Scan for the cell matching the given text and deliver its (x, y) coordinate at center. 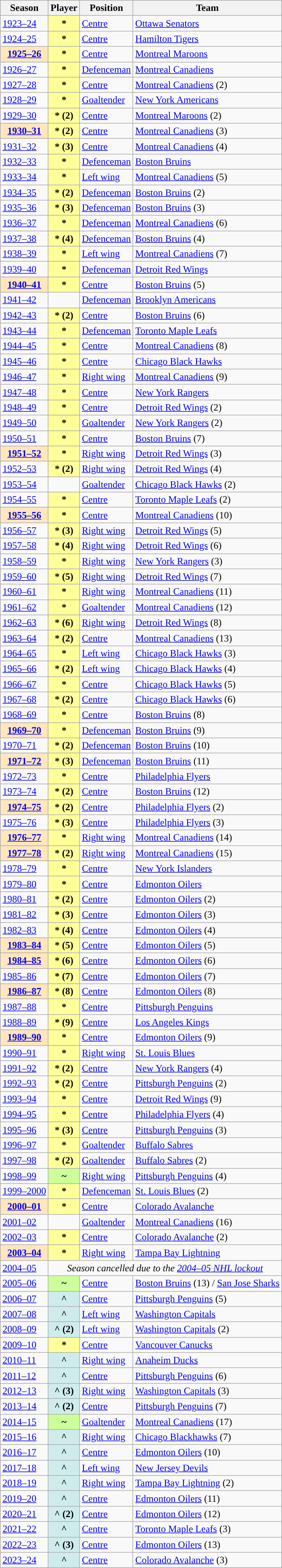
1991–92 (24, 1068)
Edmonton Oilers (10) (207, 1453)
1965–66 (24, 669)
Season cancelled due to the 2004–05 NHL lockout (165, 1268)
Vancouver Canucks (207, 1345)
Edmonton Oilers (207, 884)
Boston Bruins (7) (207, 438)
Montreal Canadiens (5) (207, 177)
Montreal Canadiens (3) (207, 131)
2015–16 (24, 1437)
1968–69 (24, 715)
1955–56 (24, 515)
Boston Bruins (3) (207, 208)
1945–46 (24, 361)
1953–54 (24, 484)
Chicago Black Hawks (5) (207, 684)
Buffalo Sabres (207, 1145)
Edmonton Oilers (13) (207, 1545)
1962–63 (24, 623)
Detroit Red Wings (4) (207, 469)
1960–61 (24, 592)
Boston Bruins (8) (207, 715)
Montreal Maroons (2) (207, 115)
Pittsburgh Penguins (3) (207, 1130)
2012–13 (24, 1391)
1932–33 (24, 161)
1928–29 (24, 100)
Washington Capitals (3) (207, 1391)
Season (24, 8)
* (9) (64, 1022)
2005–06 (24, 1283)
Boston Bruins (11) (207, 761)
1936–37 (24, 223)
1999–2000 (24, 1191)
Pittsburgh Penguins (2) (207, 1084)
1939–40 (24, 269)
1959–60 (24, 576)
1971–72 (24, 761)
1975–76 (24, 822)
1941–42 (24, 300)
2010–11 (24, 1360)
New York Rangers (4) (207, 1068)
2008–09 (24, 1329)
2001–02 (24, 1222)
1967–68 (24, 700)
Tampa Bay Lightning (207, 1253)
Edmonton Oilers (7) (207, 976)
2011–12 (24, 1375)
Philadelphia Flyers (3) (207, 822)
Player (64, 8)
Pittsburgh Penguins (7) (207, 1406)
1954–55 (24, 500)
Colorado Avalanche (207, 1207)
1997–98 (24, 1160)
1929–30 (24, 115)
1961–62 (24, 607)
Philadelphia Flyers (4) (207, 1114)
Chicago Black Hawks (207, 361)
Edmonton Oilers (3) (207, 914)
1949–50 (24, 423)
Edmonton Oilers (4) (207, 930)
Chicago Black Hawks (2) (207, 484)
Edmonton Oilers (6) (207, 961)
1981–82 (24, 914)
Philadelphia Flyers (207, 776)
Detroit Red Wings (6) (207, 546)
Colorado Avalanche (2) (207, 1237)
Montreal Canadiens (10) (207, 515)
1927–28 (24, 85)
2003–04 (24, 1253)
Boston Bruins (12) (207, 792)
Pittsburgh Penguins (4) (207, 1176)
1934–35 (24, 193)
1957–58 (24, 546)
1966–67 (24, 684)
New York Rangers (2) (207, 423)
1963–64 (24, 638)
1958–59 (24, 561)
Chicago Blackhawks (7) (207, 1437)
Montreal Canadiens (13) (207, 638)
2023–24 (24, 1560)
1989–90 (24, 1038)
Detroit Red Wings (8) (207, 623)
St. Louis Blues (207, 1053)
Toronto Maple Leafs (2) (207, 500)
Detroit Red Wings (9) (207, 1099)
Pittsburgh Penguins (207, 1007)
1924–25 (24, 39)
1931–32 (24, 146)
1996–97 (24, 1145)
Detroit Red Wings (2) (207, 407)
2017–18 (24, 1468)
1944–45 (24, 346)
1933–34 (24, 177)
1937–38 (24, 239)
Montreal Maroons (207, 54)
1986–87 (24, 992)
Montreal Canadiens (6) (207, 223)
Montreal Canadiens (4) (207, 146)
Montreal Canadiens (9) (207, 377)
Montreal Canadiens (8) (207, 346)
1935–36 (24, 208)
2019–20 (24, 1499)
1947–48 (24, 392)
Montreal Canadiens (7) (207, 254)
Brooklyn Americans (207, 300)
Montreal Canadiens (16) (207, 1222)
2006–07 (24, 1299)
1938–39 (24, 254)
2021–22 (24, 1529)
New Jersey Devils (207, 1468)
Ottawa Senators (207, 23)
Boston Bruins (2) (207, 193)
Pittsburgh Penguins (6) (207, 1375)
2009–10 (24, 1345)
1946–47 (24, 377)
1964–65 (24, 653)
Montreal Canadiens (17) (207, 1421)
1987–88 (24, 1007)
1978–79 (24, 868)
1952–53 (24, 469)
Boston Bruins (10) (207, 746)
1984–85 (24, 961)
1948–49 (24, 407)
1972–73 (24, 776)
1993–94 (24, 1099)
Anaheim Ducks (207, 1360)
1979–80 (24, 884)
Boston Bruins (6) (207, 315)
1982–83 (24, 930)
Boston Bruins (5) (207, 285)
1969–70 (24, 730)
1940–41 (24, 285)
Montreal Canadiens (11) (207, 592)
1980–81 (24, 899)
Boston Bruins (13) / San Jose Sharks (207, 1283)
1990–91 (24, 1053)
1976–77 (24, 838)
Philadelphia Flyers (2) (207, 807)
1998–99 (24, 1176)
Washington Capitals (2) (207, 1329)
2004–05 (24, 1268)
Toronto Maple Leafs (207, 331)
Washington Capitals (207, 1314)
Edmonton Oilers (11) (207, 1499)
1951–52 (24, 454)
Montreal Canadiens (14) (207, 838)
1977–78 (24, 853)
* (7) (64, 976)
Chicago Black Hawks (4) (207, 669)
1973–74 (24, 792)
Buffalo Sabres (2) (207, 1160)
Chicago Black Hawks (6) (207, 700)
Detroit Red Wings (5) (207, 530)
2000–01 (24, 1207)
Detroit Red Wings (7) (207, 576)
1970–71 (24, 746)
1950–51 (24, 438)
Colorado Avalanche (3) (207, 1560)
2014–15 (24, 1421)
* (8) (64, 992)
Hamilton Tigers (207, 39)
Los Angeles Kings (207, 1022)
Montreal Canadiens (12) (207, 607)
2013–14 (24, 1406)
Boston Bruins (9) (207, 730)
1995–96 (24, 1130)
1942–43 (24, 315)
New York Rangers (3) (207, 561)
Montreal Canadiens (207, 69)
Pittsburgh Penguins (5) (207, 1299)
1985–86 (24, 976)
1923–24 (24, 23)
2022–23 (24, 1545)
Team (207, 8)
New York Islanders (207, 868)
1956–57 (24, 530)
1974–75 (24, 807)
Edmonton Oilers (2) (207, 899)
Montreal Canadiens (15) (207, 853)
1992–93 (24, 1084)
Edmonton Oilers (9) (207, 1038)
1930–31 (24, 131)
2007–08 (24, 1314)
1983–84 (24, 945)
1994–95 (24, 1114)
New York Rangers (207, 392)
St. Louis Blues (2) (207, 1191)
Position (107, 8)
Montreal Canadiens (2) (207, 85)
2016–17 (24, 1453)
Detroit Red Wings (3) (207, 454)
Edmonton Oilers (8) (207, 992)
New York Americans (207, 100)
2020–21 (24, 1514)
Detroit Red Wings (207, 269)
1943–44 (24, 331)
Edmonton Oilers (5) (207, 945)
Edmonton Oilers (12) (207, 1514)
Tampa Bay Lightning (2) (207, 1483)
Toronto Maple Leafs (3) (207, 1529)
1988–89 (24, 1022)
Chicago Black Hawks (3) (207, 653)
Boston Bruins (4) (207, 239)
1925–26 (24, 54)
2018–19 (24, 1483)
2002–03 (24, 1237)
Boston Bruins (207, 161)
1926–27 (24, 69)
